For the text-containing cell, return its midpoint in (X, Y) coordinate format. 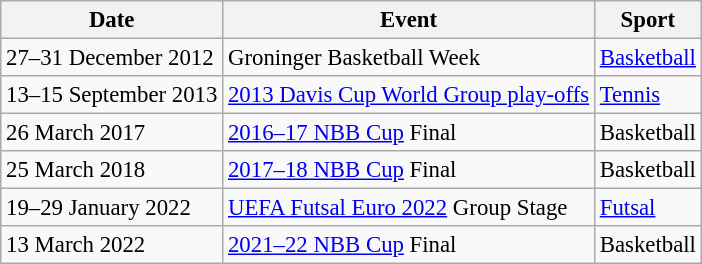
Event (409, 20)
Tennis (648, 95)
Sport (648, 20)
2017–18 NBB Cup Final (409, 170)
13 March 2022 (112, 245)
Date (112, 20)
2016–17 NBB Cup Final (409, 133)
26 March 2017 (112, 133)
13–15 September 2013 (112, 95)
2013 Davis Cup World Group play-offs (409, 95)
27–31 December 2012 (112, 58)
25 March 2018 (112, 170)
UEFA Futsal Euro 2022 Group Stage (409, 208)
Futsal (648, 208)
2021–22 NBB Cup Final (409, 245)
19–29 January 2022 (112, 208)
Groninger Basketball Week (409, 58)
